Detect which cell encompasses the target text, then output its [X, Y] center coordinate. 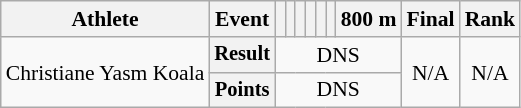
Points [242, 90]
800 m [369, 19]
Final [431, 19]
Result [242, 55]
Event [242, 19]
Rank [490, 19]
Christiane Yasm Koala [106, 72]
Athlete [106, 19]
